Scan for the cell matching the given text and deliver its (x, y) coordinate at center. 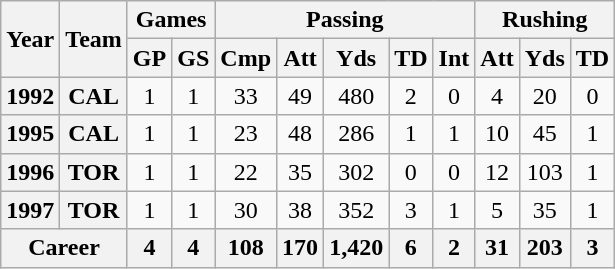
203 (544, 248)
10 (497, 134)
170 (300, 248)
31 (497, 248)
108 (246, 248)
6 (411, 248)
12 (497, 172)
49 (300, 96)
20 (544, 96)
302 (356, 172)
33 (246, 96)
Team (94, 39)
1,420 (356, 248)
480 (356, 96)
1996 (30, 172)
Passing (345, 20)
23 (246, 134)
Rushing (545, 20)
286 (356, 134)
45 (544, 134)
GP (149, 58)
48 (300, 134)
5 (497, 210)
Games (170, 20)
GS (194, 58)
1995 (30, 134)
Int (454, 58)
30 (246, 210)
1992 (30, 96)
352 (356, 210)
22 (246, 172)
Career (64, 248)
38 (300, 210)
103 (544, 172)
Year (30, 39)
1997 (30, 210)
Cmp (246, 58)
